Pinpoint the cell where the given text exists, returning its (x, y) midpoint coordinate. 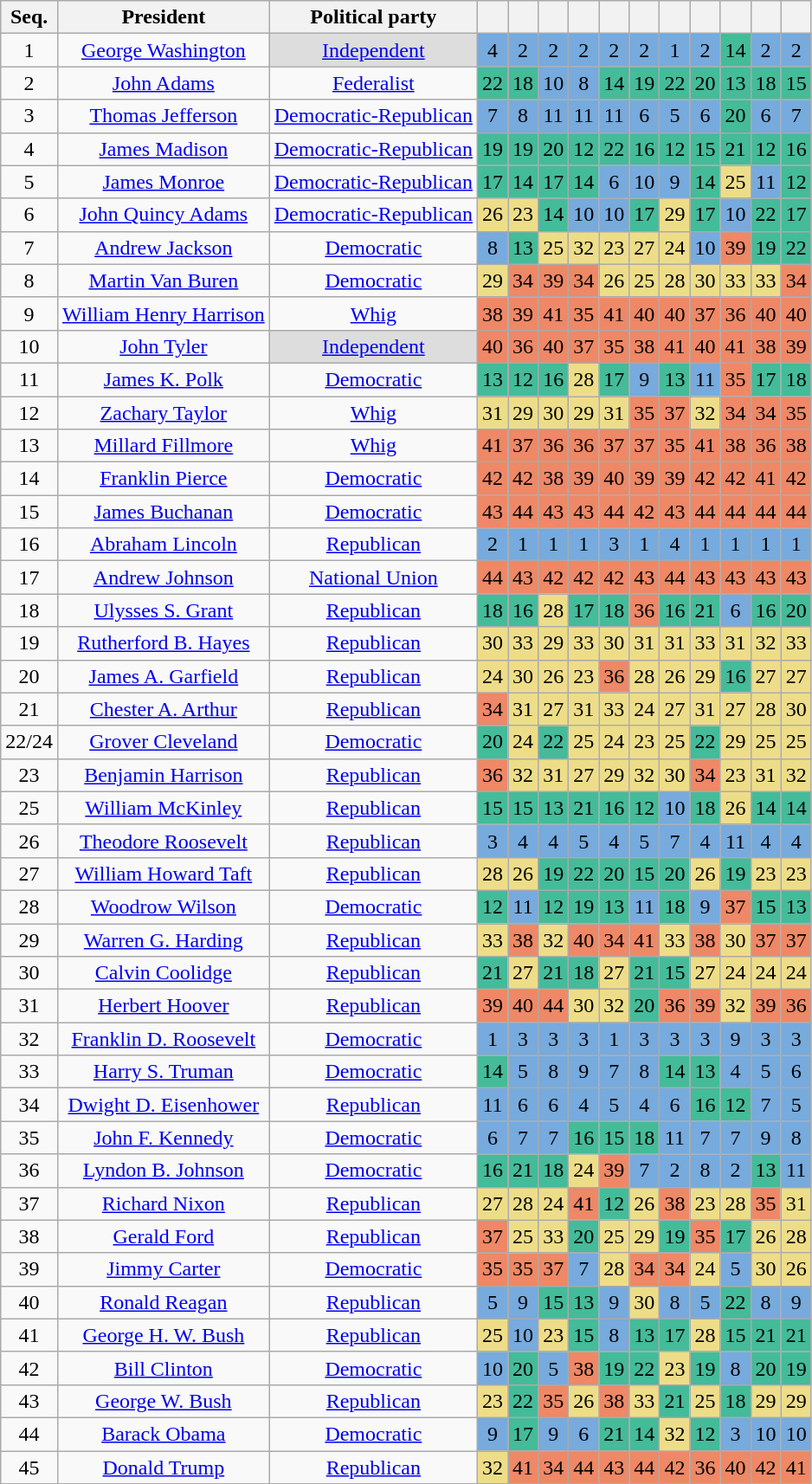
Millard Fillmore (163, 446)
William Howard Taft (163, 874)
George Washington (163, 50)
John Quincy Adams (163, 215)
Bill Clinton (163, 1368)
George H. W. Bush (163, 1335)
Ulysses S. Grant (163, 610)
Gerald Ford (163, 1236)
William McKinley (163, 808)
Harry S. Truman (163, 1072)
George W. Bush (163, 1401)
Federalist (373, 83)
Zachary Taylor (163, 413)
James K. Polk (163, 379)
Grover Cleveland (163, 742)
Ronald Reagan (163, 1302)
Benjamin Harrison (163, 775)
National Union (373, 577)
Calvin Coolidge (163, 973)
John Tyler (163, 346)
Warren G. Harding (163, 939)
Political party (373, 17)
Martin Van Buren (163, 281)
James Madison (163, 149)
Dwight D. Eisenhower (163, 1105)
22/24 (29, 742)
James Buchanan (163, 512)
Franklin D. Roosevelt (163, 1039)
Rutherford B. Hayes (163, 643)
James A. Garfield (163, 676)
John Adams (163, 83)
Lyndon B. Johnson (163, 1171)
James Monroe (163, 182)
Seq. (29, 17)
Andrew Johnson (163, 577)
John F. Kennedy (163, 1138)
President (163, 17)
William Henry Harrison (163, 313)
Barack Obama (163, 1434)
Herbert Hoover (163, 1006)
Abraham Lincoln (163, 545)
Chester A. Arthur (163, 709)
Theodore Roosevelt (163, 841)
Jimmy Carter (163, 1269)
Franklin Pierce (163, 479)
Donald Trump (163, 1468)
Andrew Jackson (163, 248)
45 (29, 1468)
Thomas Jefferson (163, 116)
Richard Nixon (163, 1203)
Woodrow Wilson (163, 907)
